Output the (X, Y) coordinate of the center of the cell containing the given text.  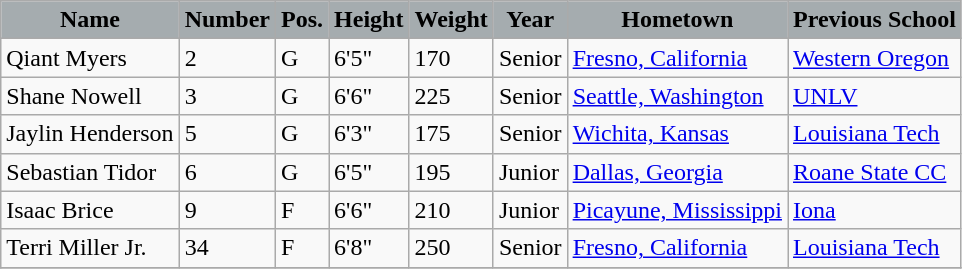
Name (90, 20)
170 (451, 58)
Roane State CC (875, 172)
195 (451, 172)
Isaac Brice (90, 210)
Weight (451, 20)
Wichita, Kansas (677, 134)
Terri Miller Jr. (90, 248)
Shane Nowell (90, 96)
Seattle, Washington (677, 96)
34 (227, 248)
Qiant Myers (90, 58)
Previous School (875, 20)
6'3" (369, 134)
Number (227, 20)
6'8" (369, 248)
Year (530, 20)
Sebastian Tidor (90, 172)
175 (451, 134)
3 (227, 96)
Western Oregon (875, 58)
5 (227, 134)
Picayune, Mississippi (677, 210)
6 (227, 172)
UNLV (875, 96)
9 (227, 210)
Height (369, 20)
Dallas, Georgia (677, 172)
210 (451, 210)
250 (451, 248)
Jaylin Henderson (90, 134)
Hometown (677, 20)
Iona (875, 210)
225 (451, 96)
2 (227, 58)
Pos. (302, 20)
